Return the (x, y) coordinate for the center point of the cell that contains the specified text.  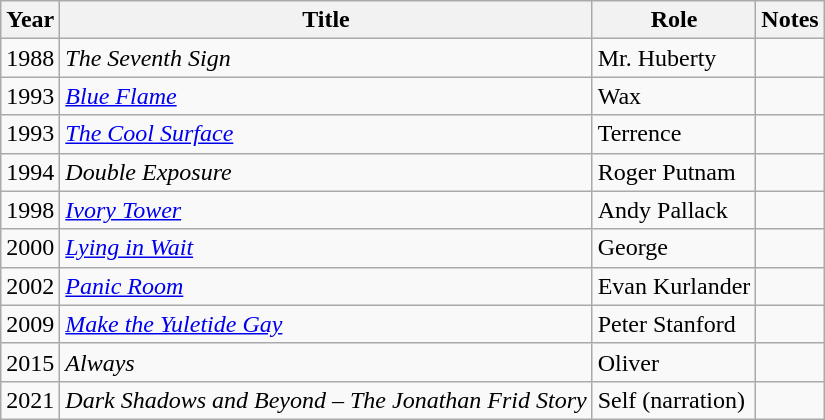
Lying in Wait (326, 248)
Year (30, 20)
Mr. Huberty (674, 58)
Make the Yuletide Gay (326, 324)
Dark Shadows and Beyond – The Jonathan Frid Story (326, 400)
Oliver (674, 362)
George (674, 248)
2015 (30, 362)
Title (326, 20)
The Seventh Sign (326, 58)
2021 (30, 400)
The Cool Surface (326, 134)
Peter Stanford (674, 324)
2000 (30, 248)
Panic Room (326, 286)
1988 (30, 58)
Roger Putnam (674, 172)
2009 (30, 324)
Wax (674, 96)
1994 (30, 172)
1998 (30, 210)
Self (narration) (674, 400)
Terrence (674, 134)
Blue Flame (326, 96)
Always (326, 362)
Ivory Tower (326, 210)
Andy Pallack (674, 210)
2002 (30, 286)
Notes (790, 20)
Double Exposure (326, 172)
Role (674, 20)
Evan Kurlander (674, 286)
